From the cell containing the given text, extract its center point as (X, Y) coordinate. 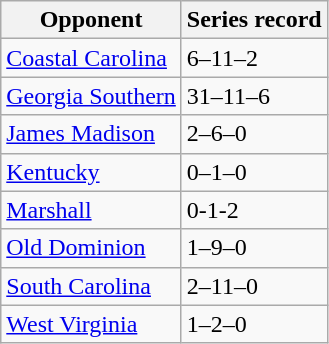
1–2–0 (254, 324)
2–6–0 (254, 134)
Coastal Carolina (92, 58)
2–11–0 (254, 286)
31–11–6 (254, 96)
Georgia Southern (92, 96)
1–9–0 (254, 248)
Kentucky (92, 172)
Marshall (92, 210)
South Carolina (92, 286)
Old Dominion (92, 248)
6–11–2 (254, 58)
0–1–0 (254, 172)
West Virginia (92, 324)
James Madison (92, 134)
Opponent (92, 20)
0-1-2 (254, 210)
Series record (254, 20)
